For the text-containing cell, return its midpoint in (x, y) coordinate format. 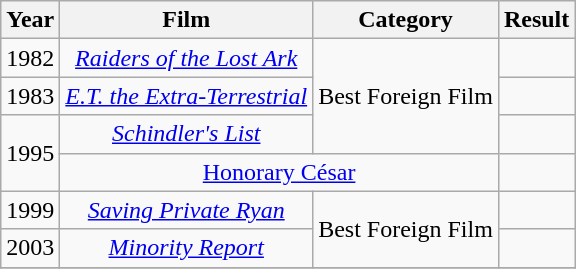
2003 (30, 248)
Film (186, 20)
Result (536, 20)
1995 (30, 153)
Schindler's List (186, 134)
Raiders of the Lost Ark (186, 58)
Minority Report (186, 248)
1983 (30, 96)
Saving Private Ryan (186, 210)
1982 (30, 58)
E.T. the Extra-Terrestrial (186, 96)
Category (406, 20)
1999 (30, 210)
Year (30, 20)
Honorary César (280, 172)
